Return the [X, Y] coordinate for the center point of the cell that contains the specified text.  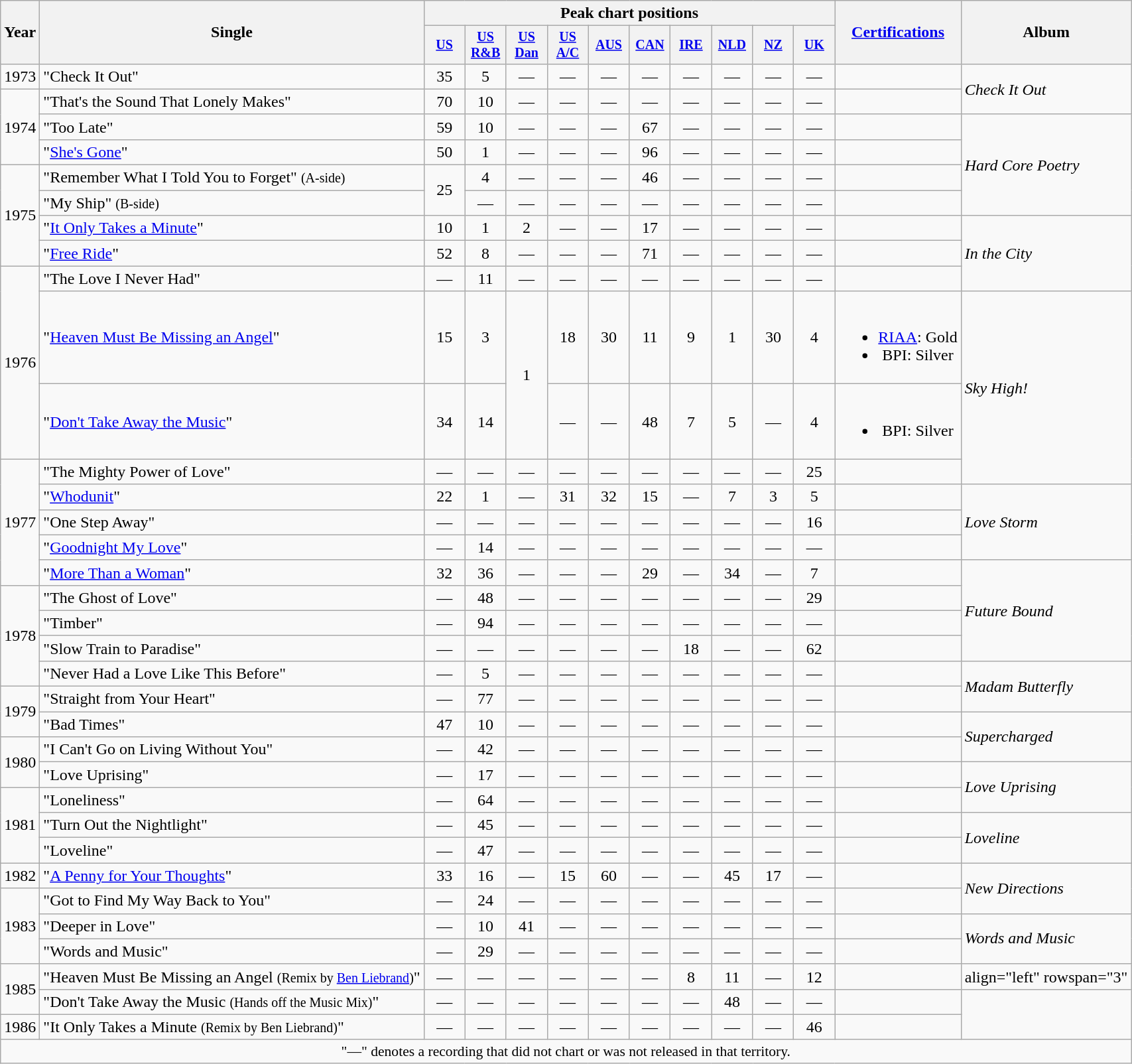
"Got to Find My Way Back to You" [232, 901]
"Heaven Must Be Missing an Angel" [232, 338]
"Never Had a Love Like This Before" [232, 673]
67 [650, 127]
Hard Core Poetry [1046, 165]
"—" denotes a recording that did not chart or was not released in that territory. [566, 1051]
"Don't Take Away the Music (Hands off the Music Mix)" [232, 1002]
33 [444, 876]
Check It Out [1046, 89]
"Heaven Must Be Missing an Angel (Remix by Ben Liebrand)" [232, 976]
US [444, 45]
"Don't Take Away the Music" [232, 422]
1983 [20, 926]
42 [485, 750]
align="left" rowspan="3" [1046, 976]
CAN [650, 45]
1974 [20, 127]
BPI: Silver [898, 422]
Words and Music [1046, 939]
Madam Butterfly [1046, 686]
1978 [20, 635]
"Deeper in Love" [232, 926]
New Directions [1046, 888]
Single [232, 33]
60 [609, 876]
Future Bound [1046, 610]
1973 [20, 76]
94 [485, 623]
"Loveline" [232, 850]
RIAA: GoldBPI: Silver [898, 338]
"Loneliness" [232, 800]
59 [444, 127]
12 [814, 976]
"She's Gone" [232, 152]
"Bad Times" [232, 724]
"It Only Takes a Minute (Remix by Ben Liebrand)" [232, 1027]
"One Step Away" [232, 522]
Certifications [898, 33]
"It Only Takes a Minute" [232, 228]
"The Ghost of Love" [232, 598]
"A Penny for Your Thoughts" [232, 876]
31 [568, 497]
1980 [20, 762]
70 [444, 101]
Sky High! [1046, 387]
41 [527, 926]
1976 [20, 362]
NZ [773, 45]
52 [444, 253]
77 [485, 699]
"The Mighty Power of Love" [232, 472]
IRE [691, 45]
24 [485, 901]
Love Storm [1046, 522]
1985 [20, 989]
USA/C [568, 45]
UK [814, 45]
"The Love I Never Had" [232, 279]
"Slow Train to Paradise" [232, 648]
"Whodunit" [232, 497]
"Words and Music" [232, 951]
"Free Ride" [232, 253]
Album [1046, 33]
AUS [609, 45]
US Dan [527, 45]
"Goodnight My Love" [232, 547]
1986 [20, 1027]
Peak chart positions [629, 13]
36 [485, 572]
Supercharged [1046, 737]
96 [650, 152]
1975 [20, 216]
Year [20, 33]
"Love Uprising" [232, 775]
1977 [20, 522]
"Too Late" [232, 127]
"I Can't Go on Living Without You" [232, 750]
9 [691, 338]
"Remember What I Told You to Forget" (A-side) [232, 178]
Love Uprising [1046, 787]
"That's the Sound That Lonely Makes" [232, 101]
62 [814, 648]
1981 [20, 825]
"Timber" [232, 623]
1979 [20, 712]
"Turn Out the Nightlight" [232, 825]
"Check It Out" [232, 76]
In the City [1046, 253]
Loveline [1046, 838]
1982 [20, 876]
50 [444, 152]
22 [444, 497]
NLD [732, 45]
35 [444, 76]
71 [650, 253]
"My Ship" (B-side) [232, 203]
"Straight from Your Heart" [232, 699]
2 [527, 228]
"More Than a Woman" [232, 572]
US R&B [485, 45]
64 [485, 800]
